Find where the given text appears and provide that cell's center as [x, y] coordinate. 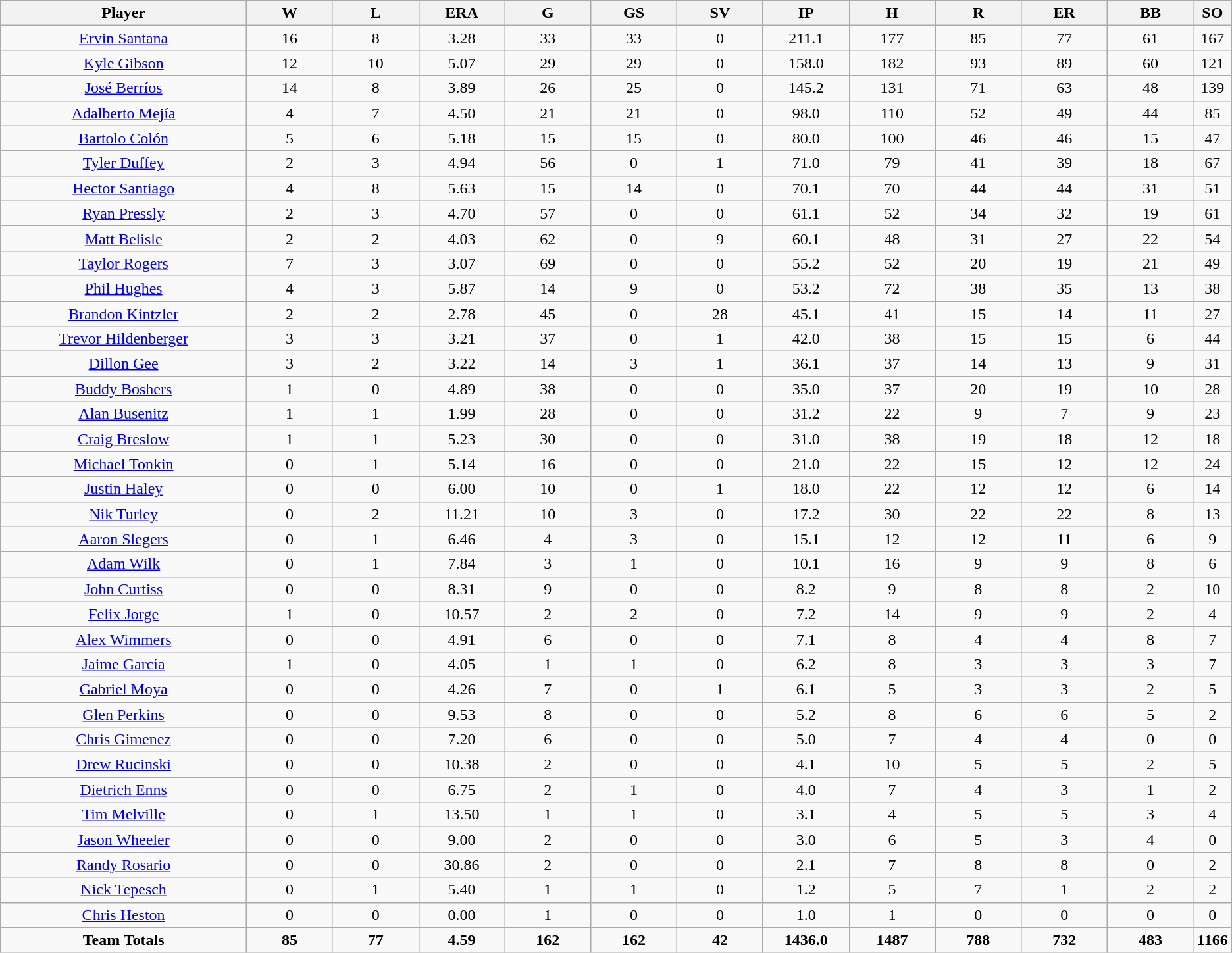
Jason Wheeler [124, 840]
8.2 [806, 589]
Ervin Santana [124, 38]
45.1 [806, 314]
H [892, 13]
182 [892, 63]
4.94 [462, 163]
L [375, 13]
4.59 [462, 940]
10.38 [462, 765]
13.50 [462, 815]
1.99 [462, 414]
R [978, 13]
121 [1212, 63]
62 [548, 238]
1487 [892, 940]
Dillon Gee [124, 364]
ERA [462, 13]
BB [1150, 13]
31.2 [806, 414]
55.2 [806, 263]
39 [1065, 163]
5.40 [462, 890]
Michael Tonkin [124, 464]
145.2 [806, 88]
1.2 [806, 890]
Ryan Pressly [124, 213]
3.07 [462, 263]
4.89 [462, 389]
4.1 [806, 765]
3.1 [806, 815]
José Berríos [124, 88]
4.70 [462, 213]
57 [548, 213]
35 [1065, 288]
89 [1065, 63]
Chris Heston [124, 915]
Brandon Kintzler [124, 314]
177 [892, 38]
100 [892, 138]
36.1 [806, 364]
Drew Rucinski [124, 765]
7.20 [462, 740]
Phil Hughes [124, 288]
Player [124, 13]
4.26 [462, 689]
1.0 [806, 915]
Jaime García [124, 664]
Glen Perkins [124, 714]
GS [634, 13]
5.2 [806, 714]
Aaron Slegers [124, 539]
Nik Turley [124, 514]
Trevor Hildenberger [124, 339]
Adam Wilk [124, 564]
Team Totals [124, 940]
Buddy Boshers [124, 389]
79 [892, 163]
Justin Haley [124, 489]
9.00 [462, 840]
3.0 [806, 840]
7.1 [806, 639]
34 [978, 213]
42.0 [806, 339]
32 [1065, 213]
61.1 [806, 213]
8.31 [462, 589]
732 [1065, 940]
5.23 [462, 439]
Tyler Duffey [124, 163]
70.1 [806, 188]
SO [1212, 13]
2.78 [462, 314]
Tim Melville [124, 815]
4.50 [462, 113]
110 [892, 113]
167 [1212, 38]
5.14 [462, 464]
11.21 [462, 514]
6.46 [462, 539]
4.05 [462, 664]
John Curtiss [124, 589]
69 [548, 263]
60 [1150, 63]
23 [1212, 414]
6.2 [806, 664]
72 [892, 288]
56 [548, 163]
SV [720, 13]
15.1 [806, 539]
6.75 [462, 790]
67 [1212, 163]
5.0 [806, 740]
5.87 [462, 288]
30.86 [462, 865]
7.84 [462, 564]
5.07 [462, 63]
63 [1065, 88]
788 [978, 940]
60.1 [806, 238]
80.0 [806, 138]
4.91 [462, 639]
98.0 [806, 113]
483 [1150, 940]
5.18 [462, 138]
W [290, 13]
26 [548, 88]
Dietrich Enns [124, 790]
Randy Rosario [124, 865]
3.21 [462, 339]
70 [892, 188]
18.0 [806, 489]
45 [548, 314]
Craig Breslow [124, 439]
139 [1212, 88]
47 [1212, 138]
25 [634, 88]
158.0 [806, 63]
10.57 [462, 614]
Hector Santiago [124, 188]
71 [978, 88]
Bartolo Colón [124, 138]
1436.0 [806, 940]
6.00 [462, 489]
ER [1065, 13]
71.0 [806, 163]
Alex Wimmers [124, 639]
5.63 [462, 188]
Nick Tepesch [124, 890]
4.03 [462, 238]
2.1 [806, 865]
4.0 [806, 790]
6.1 [806, 689]
51 [1212, 188]
3.28 [462, 38]
53.2 [806, 288]
9.53 [462, 714]
93 [978, 63]
3.89 [462, 88]
3.22 [462, 364]
131 [892, 88]
211.1 [806, 38]
Kyle Gibson [124, 63]
G [548, 13]
Matt Belisle [124, 238]
0.00 [462, 915]
Chris Gimenez [124, 740]
IP [806, 13]
42 [720, 940]
Taylor Rogers [124, 263]
Alan Busenitz [124, 414]
Felix Jorge [124, 614]
17.2 [806, 514]
Adalberto Mejía [124, 113]
24 [1212, 464]
10.1 [806, 564]
1166 [1212, 940]
31.0 [806, 439]
21.0 [806, 464]
35.0 [806, 389]
Gabriel Moya [124, 689]
54 [1212, 238]
7.2 [806, 614]
